Output the (x, y) coordinate of the center of the cell containing the given text.  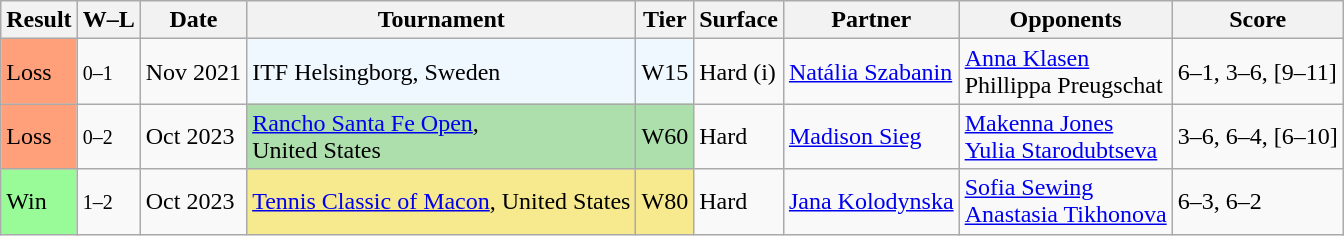
Natália Szabanin (871, 72)
Opponents (1066, 20)
Rancho Santa Fe Open, United States (442, 136)
6–3, 6–2 (1258, 202)
Win (39, 202)
6–1, 3–6, [9–11] (1258, 72)
Sofia Sewing Anastasia Tikhonova (1066, 202)
1–2 (108, 202)
Surface (739, 20)
Nov 2021 (193, 72)
0–1 (108, 72)
Partner (871, 20)
W60 (665, 136)
Tournament (442, 20)
Tennis Classic of Macon, United States (442, 202)
Jana Kolodynska (871, 202)
Tier (665, 20)
W–L (108, 20)
ITF Helsingborg, Sweden (442, 72)
3–6, 6–4, [6–10] (1258, 136)
Result (39, 20)
0–2 (108, 136)
Hard (i) (739, 72)
Madison Sieg (871, 136)
Anna Klasen Phillippa Preugschat (1066, 72)
Makenna Jones Yulia Starodubtseva (1066, 136)
Date (193, 20)
W80 (665, 202)
W15 (665, 72)
Score (1258, 20)
